Determine the [x, y] coordinate at the center of the cell enclosing the given text.  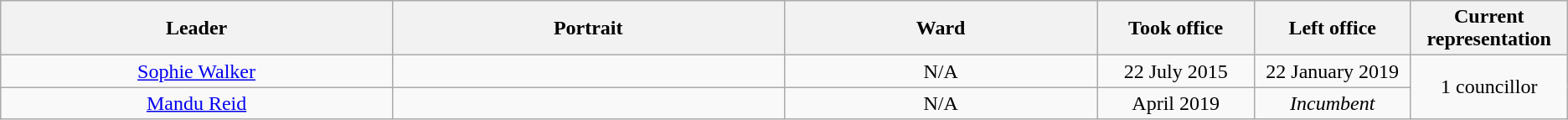
Left office [1332, 29]
22 January 2019 [1332, 71]
22 July 2015 [1176, 71]
Incumbent [1332, 103]
1 councillor [1489, 87]
Portrait [588, 29]
Took office [1176, 29]
April 2019 [1176, 103]
Mandu Reid [197, 103]
Ward [941, 29]
Current representation [1489, 29]
Leader [197, 29]
Sophie Walker [197, 71]
